Extract the [X, Y] coordinate from the center of the cell holding the provided text.  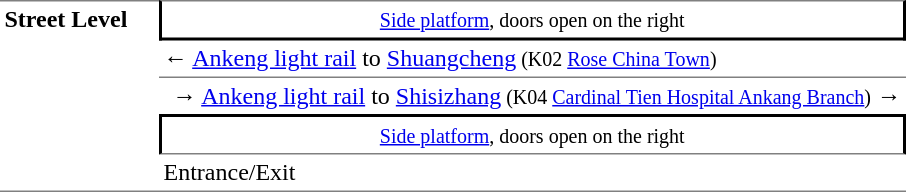
→ Ankeng light rail to Shisizhang (K04 Cardinal Tien Hospital Ankang Branch) → [537, 96]
Street Level [80, 96]
← Ankeng light rail to Shuangcheng (K02 Rose China Town) [532, 59]
Entrance/Exit [532, 173]
